Capture the cell that displays the provided text and extract its (X, Y) central coordinate. 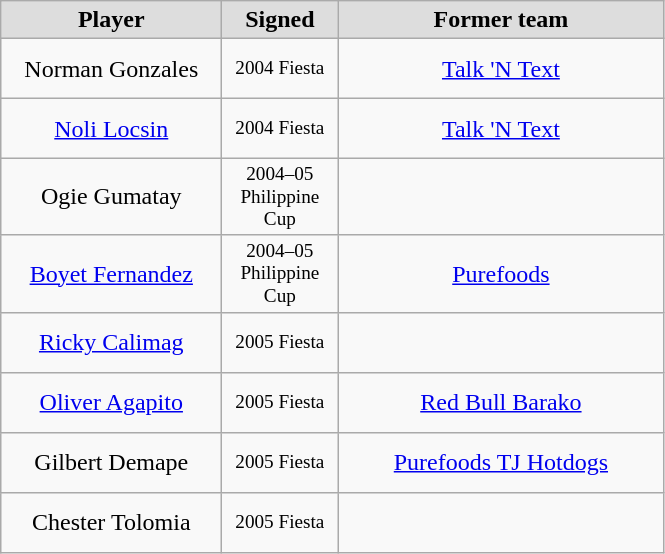
Signed (280, 20)
Norman Gonzales (112, 69)
Former team (501, 20)
Chester Tolomia (112, 522)
Ricky Calimag (112, 342)
Red Bull Barako (501, 402)
Noli Locsin (112, 129)
Player (112, 20)
Gilbert Demape (112, 462)
Boyet Fernandez (112, 274)
Purefoods (501, 274)
Ogie Gumatay (112, 198)
Oliver Agapito (112, 402)
Purefoods TJ Hotdogs (501, 462)
